Search for the cell housing the specified text and yield its (X, Y) center coordinate. 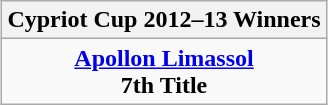
Cypriot Cup 2012–13 Winners (164, 20)
Apollon Limassol7th Title (164, 72)
